Capture the cell that displays the provided text and extract its [x, y] central coordinate. 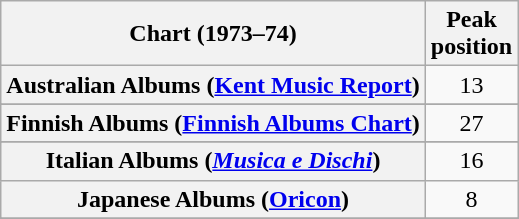
13 [471, 85]
Peakposition [471, 34]
Japanese Albums (Oricon) [214, 199]
Finnish Albums (Finnish Albums Chart) [214, 123]
Australian Albums (Kent Music Report) [214, 85]
8 [471, 199]
27 [471, 123]
Chart (1973–74) [214, 34]
Italian Albums (Musica e Dischi) [214, 161]
16 [471, 161]
